Determine the [x, y] coordinate at the center of the cell enclosing the given text.  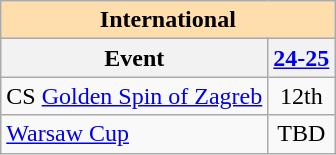
CS Golden Spin of Zagreb [134, 96]
Warsaw Cup [134, 134]
Event [134, 58]
International [168, 20]
24-25 [302, 58]
12th [302, 96]
TBD [302, 134]
